Search for the cell housing the specified text and yield its [X, Y] center coordinate. 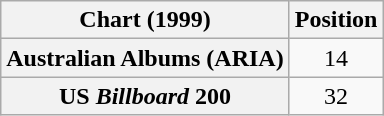
32 [336, 96]
14 [336, 58]
US Billboard 200 [145, 96]
Position [336, 20]
Australian Albums (ARIA) [145, 58]
Chart (1999) [145, 20]
